Scan for the cell matching the given text and deliver its [x, y] coordinate at center. 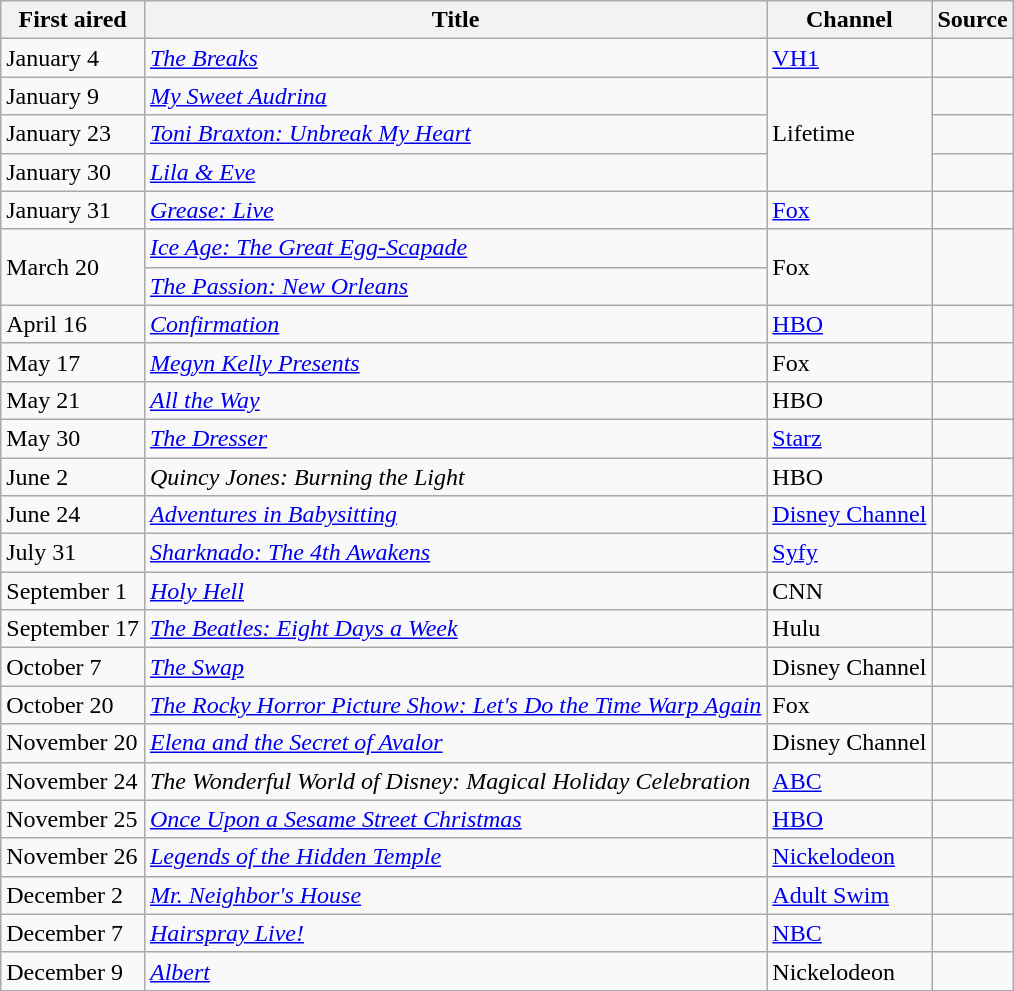
May 17 [73, 362]
Hairspray Live! [455, 933]
Once Upon a Sesame Street Christmas [455, 819]
Mr. Neighbor's House [455, 895]
Starz [850, 438]
Syfy [850, 553]
October 20 [73, 705]
April 16 [73, 324]
September 1 [73, 591]
First aired [73, 20]
Adult Swim [850, 895]
July 31 [73, 553]
Lila & Eve [455, 172]
Holy Hell [455, 591]
November 20 [73, 743]
December 2 [73, 895]
Albert [455, 971]
January 31 [73, 210]
The Dresser [455, 438]
The Passion: New Orleans [455, 286]
CNN [850, 591]
Title [455, 20]
May 21 [73, 400]
NBC [850, 933]
Toni Braxton: Unbreak My Heart [455, 134]
March 20 [73, 267]
VH1 [850, 58]
December 7 [73, 933]
Megyn Kelly Presents [455, 362]
Grease: Live [455, 210]
Hulu [850, 629]
June 24 [73, 515]
December 9 [73, 971]
January 23 [73, 134]
January 4 [73, 58]
November 25 [73, 819]
June 2 [73, 477]
January 9 [73, 96]
Sharknado: The 4th Awakens [455, 553]
Source [972, 20]
The Rocky Horror Picture Show: Let's Do the Time Warp Again [455, 705]
Ice Age: The Great Egg-Scapade [455, 248]
Lifetime [850, 134]
May 30 [73, 438]
Legends of the Hidden Temple [455, 857]
All the Way [455, 400]
Quincy Jones: Burning the Light [455, 477]
October 7 [73, 667]
November 24 [73, 781]
September 17 [73, 629]
November 26 [73, 857]
The Beatles: Eight Days a Week [455, 629]
Channel [850, 20]
ABC [850, 781]
The Swap [455, 667]
Confirmation [455, 324]
January 30 [73, 172]
The Wonderful World of Disney: Magical Holiday Celebration [455, 781]
Elena and the Secret of Avalor [455, 743]
The Breaks [455, 58]
My Sweet Audrina [455, 96]
Adventures in Babysitting [455, 515]
